Find where the given text appears and provide that cell's center as [X, Y] coordinate. 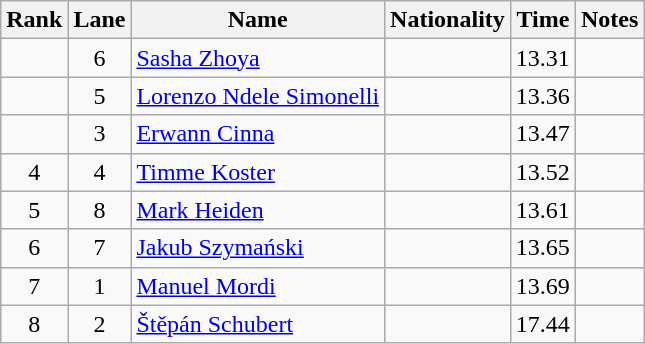
Manuel Mordi [258, 286]
13.65 [542, 248]
Mark Heiden [258, 210]
1 [100, 286]
2 [100, 324]
Erwann Cinna [258, 134]
Sasha Zhoya [258, 58]
Lorenzo Ndele Simonelli [258, 96]
Nationality [448, 20]
Time [542, 20]
17.44 [542, 324]
Timme Koster [258, 172]
3 [100, 134]
Lane [100, 20]
13.61 [542, 210]
Jakub Szymański [258, 248]
13.69 [542, 286]
Rank [34, 20]
Name [258, 20]
13.52 [542, 172]
Štěpán Schubert [258, 324]
13.31 [542, 58]
Notes [609, 20]
13.36 [542, 96]
13.47 [542, 134]
